Capture the cell that displays the provided text and extract its (x, y) central coordinate. 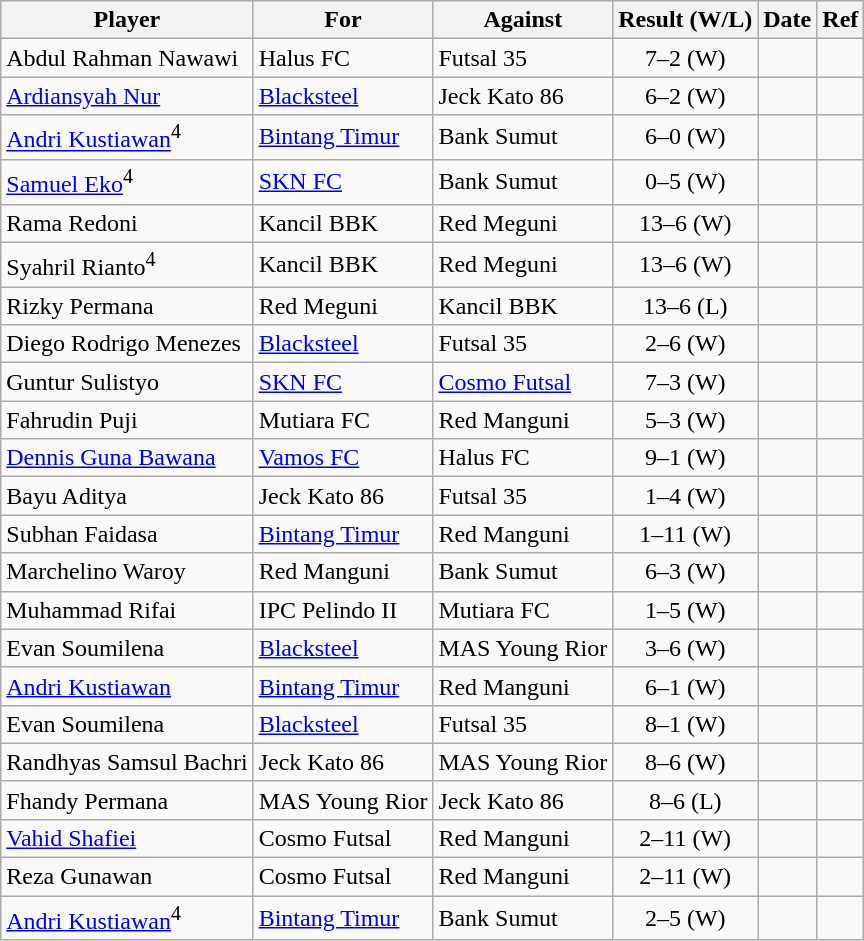
1–5 (W) (686, 610)
1–4 (W) (686, 496)
Abdul Rahman Nawawi (127, 58)
9–1 (W) (686, 458)
7–3 (W) (686, 382)
Syahril Rianto4 (127, 264)
Result (W/L) (686, 20)
Randhyas Samsul Bachri (127, 762)
Bayu Aditya (127, 496)
Against (523, 20)
6–0 (W) (686, 138)
Vamos FC (343, 458)
6–2 (W) (686, 96)
Dennis Guna Bawana (127, 458)
Andri Kustiawan (127, 686)
2–5 (W) (686, 918)
Samuel Eko4 (127, 182)
IPC Pelindo II (343, 610)
Fahrudin Puji (127, 420)
Guntur Sulistyo (127, 382)
1–11 (W) (686, 534)
Player (127, 20)
Subhan Faidasa (127, 534)
8–6 (L) (686, 800)
For (343, 20)
0–5 (W) (686, 182)
7–2 (W) (686, 58)
8–1 (W) (686, 724)
Date (788, 20)
Rama Redoni (127, 223)
5–3 (W) (686, 420)
6–3 (W) (686, 572)
Diego Rodrigo Menezes (127, 344)
Ardiansyah Nur (127, 96)
Fhandy Permana (127, 800)
Ref (840, 20)
8–6 (W) (686, 762)
Rizky Permana (127, 306)
Reza Gunawan (127, 877)
Muhammad Rifai (127, 610)
13–6 (L) (686, 306)
Vahid Shafiei (127, 839)
6–1 (W) (686, 686)
2–6 (W) (686, 344)
3–6 (W) (686, 648)
Marchelino Waroy (127, 572)
